Extract the (x, y) coordinate from the center of the cell holding the provided text.  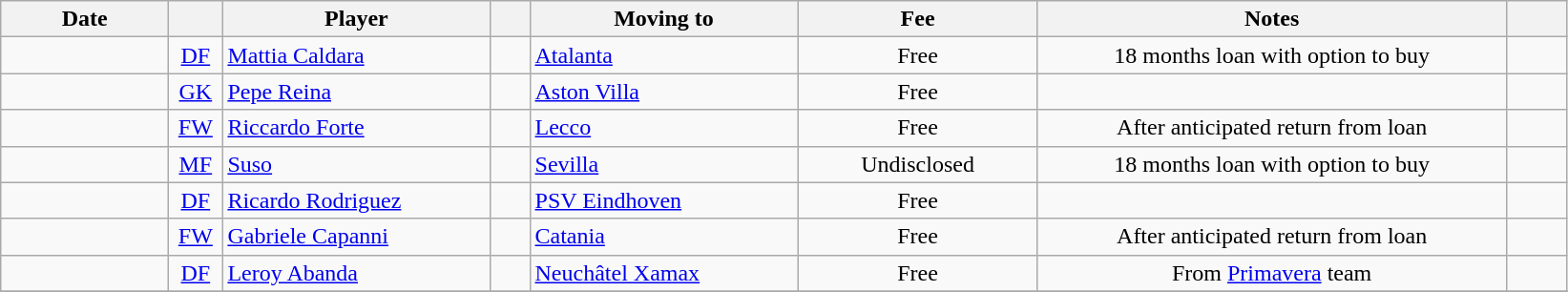
Gabriele Capanni (357, 237)
Undisclosed (918, 164)
Atalanta (664, 55)
Suso (357, 164)
Lecco (664, 128)
Notes (1271, 19)
Pepe Reina (357, 92)
Sevilla (664, 164)
Catania (664, 237)
From Primavera team (1271, 273)
Neuchâtel Xamax (664, 273)
Fee (918, 19)
GK (196, 92)
Date (85, 19)
MF (196, 164)
Ricardo Rodriguez (357, 200)
PSV Eindhoven (664, 200)
Mattia Caldara (357, 55)
Leroy Abanda (357, 273)
Moving to (664, 19)
Aston Villa (664, 92)
Player (357, 19)
Riccardo Forte (357, 128)
